From the cell containing the given text, extract its center point as (X, Y) coordinate. 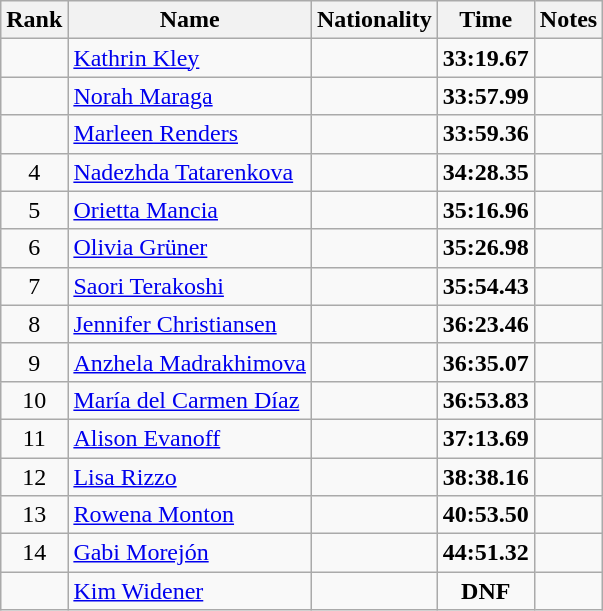
Olivia Grüner (190, 248)
40:53.50 (486, 515)
Kathrin Kley (190, 58)
6 (34, 248)
Nationality (375, 20)
Jennifer Christiansen (190, 324)
35:54.43 (486, 286)
14 (34, 553)
DNF (486, 591)
36:53.83 (486, 400)
5 (34, 210)
33:59.36 (486, 134)
Anzhela Madrakhimova (190, 362)
Kim Widener (190, 591)
13 (34, 515)
Nadezhda Tatarenkova (190, 172)
Alison Evanoff (190, 438)
35:16.96 (486, 210)
Gabi Morejón (190, 553)
33:19.67 (486, 58)
Notes (568, 20)
Rank (34, 20)
34:28.35 (486, 172)
Rowena Monton (190, 515)
Lisa Rizzo (190, 477)
7 (34, 286)
Marleen Renders (190, 134)
36:23.46 (486, 324)
35:26.98 (486, 248)
11 (34, 438)
36:35.07 (486, 362)
38:38.16 (486, 477)
33:57.99 (486, 96)
8 (34, 324)
10 (34, 400)
Orietta Mancia (190, 210)
Time (486, 20)
Saori Terakoshi (190, 286)
4 (34, 172)
Norah Maraga (190, 96)
44:51.32 (486, 553)
12 (34, 477)
9 (34, 362)
Name (190, 20)
37:13.69 (486, 438)
María del Carmen Díaz (190, 400)
